Detect which cell encompasses the target text, then output its (X, Y) center coordinate. 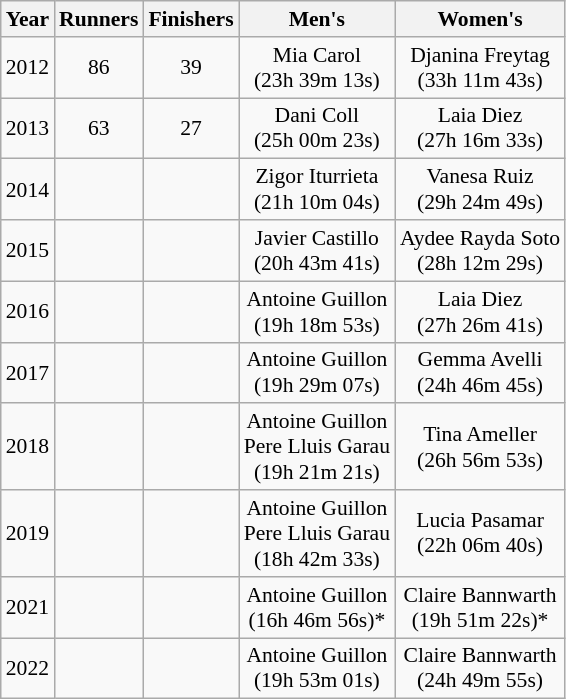
Antoine Guillon (19h 18m 53s) (317, 312)
2022 (28, 668)
Claire Bannwarth (24h 49m 55s) (480, 668)
Men's (317, 19)
2014 (28, 190)
2019 (28, 534)
Mia Carol (23h 39m 13s) (317, 68)
Antoine Guillon (19h 53m 01s) (317, 668)
Aydee Rayda Soto (28h 12m 29s) (480, 250)
Antoine Guillon Pere Lluis Garau (18h 42m 33s) (317, 534)
Vanesa Ruiz (29h 24m 49s) (480, 190)
63 (98, 128)
Antoine Guillon Pere Lluis Garau (19h 21m 21s) (317, 448)
2016 (28, 312)
Antoine Guillon (19h 29m 07s) (317, 372)
Runners (98, 19)
Women's (480, 19)
Antoine Guillon (16h 46m 56s)* (317, 608)
Laia Diez (27h 26m 41s) (480, 312)
2017 (28, 372)
86 (98, 68)
2018 (28, 448)
2021 (28, 608)
Laia Diez (27h 16m 33s) (480, 128)
Gemma Avelli (24h 46m 45s) (480, 372)
Tina Ameller (26h 56m 53s) (480, 448)
Finishers (190, 19)
Djanina Freytag (33h 11m 43s) (480, 68)
Dani Coll (25h 00m 23s) (317, 128)
39 (190, 68)
Year (28, 19)
Lucia Pasamar (22h 06m 40s) (480, 534)
Claire Bannwarth (19h 51m 22s)* (480, 608)
Zigor Iturrieta (21h 10m 04s) (317, 190)
Javier Castillo (20h 43m 41s) (317, 250)
2015 (28, 250)
2013 (28, 128)
2012 (28, 68)
27 (190, 128)
